Return [x, y] of the center of cell containing provided text 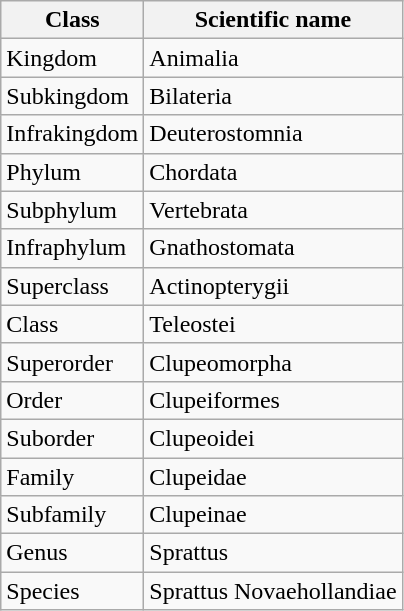
Superorder [72, 362]
Clupeomorpha [273, 362]
Family [72, 477]
Clupeinae [273, 515]
Deuterostomnia [273, 134]
Clupeiformes [273, 400]
Infrakingdom [72, 134]
Genus [72, 553]
Gnathostomata [273, 248]
Subkingdom [72, 96]
Bilateria [273, 96]
Chordata [273, 172]
Kingdom [72, 58]
Clupeoidei [273, 438]
Scientific name [273, 20]
Animalia [273, 58]
Actinopterygii [273, 286]
Subfamily [72, 515]
Superclass [72, 286]
Sprattus [273, 553]
Phylum [72, 172]
Suborder [72, 438]
Vertebrata [273, 210]
Clupeidae [273, 477]
Order [72, 400]
Infraphylum [72, 248]
Teleostei [273, 324]
Sprattus Novaehollandiae [273, 591]
Species [72, 591]
Subphylum [72, 210]
